Capture the cell that displays the provided text and extract its [x, y] central coordinate. 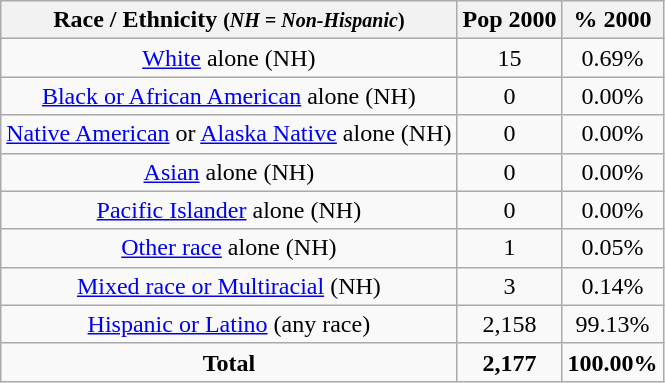
White alone (NH) [229, 58]
Pacific Islander alone (NH) [229, 210]
Mixed race or Multiracial (NH) [229, 286]
2,158 [510, 324]
2,177 [510, 362]
Other race alone (NH) [229, 248]
Race / Ethnicity (NH = Non-Hispanic) [229, 20]
% 2000 [612, 20]
Black or African American alone (NH) [229, 96]
Total [229, 362]
1 [510, 248]
0.14% [612, 286]
Pop 2000 [510, 20]
0.69% [612, 58]
3 [510, 286]
Hispanic or Latino (any race) [229, 324]
0.05% [612, 248]
100.00% [612, 362]
Native American or Alaska Native alone (NH) [229, 134]
15 [510, 58]
Asian alone (NH) [229, 172]
99.13% [612, 324]
